Search for the cell housing the specified text and yield its [x, y] center coordinate. 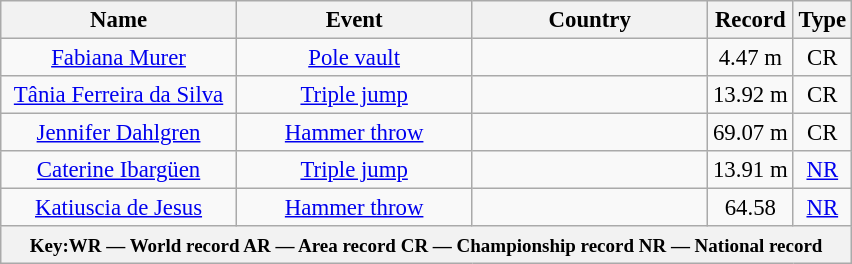
4.47 m [751, 58]
13.92 m [751, 95]
13.91 m [751, 170]
64.58 [751, 208]
Fabiana Murer [119, 58]
Katiuscia de Jesus [119, 208]
69.07 m [751, 133]
Country [590, 20]
Tânia Ferreira da Silva [119, 95]
Caterine Ibargüen [119, 170]
Jennifer Dahlgren [119, 133]
Name [119, 20]
Pole vault [354, 58]
Event [354, 20]
Key:WR — World record AR — Area record CR — Championship record NR — National record [426, 245]
Record [751, 20]
Type [822, 20]
